Extract the [X, Y] coordinate from the center of the cell holding the provided text.  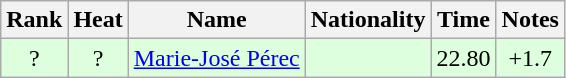
Nationality [368, 20]
Marie-José Pérec [216, 58]
+1.7 [530, 58]
Rank [34, 20]
22.80 [464, 58]
Heat [98, 20]
Name [216, 20]
Time [464, 20]
Notes [530, 20]
